Pinpoint the cell where the given text exists, returning its [x, y] midpoint coordinate. 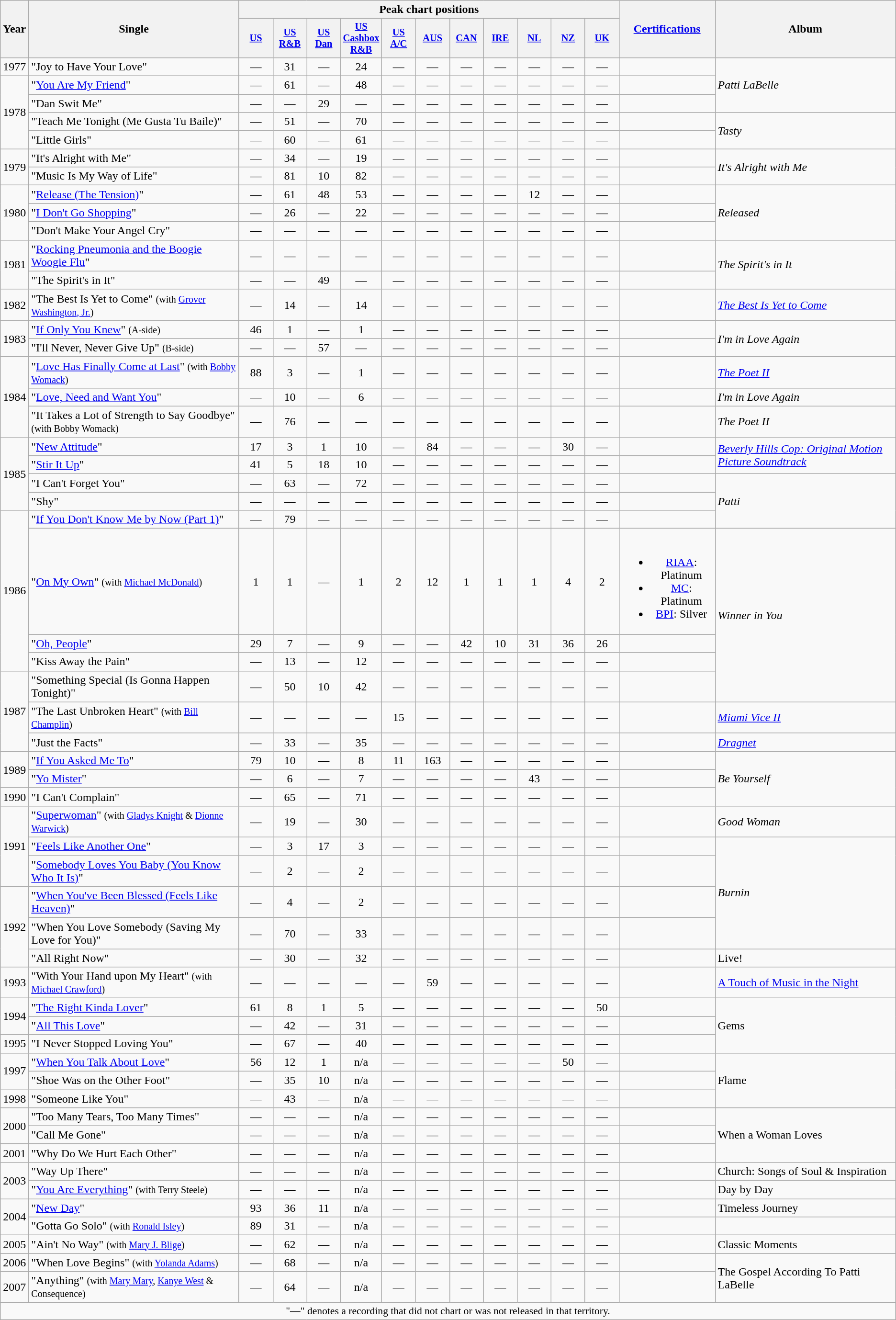
40 [361, 1044]
Beverly Hills Cop: Original Motion Picture Soundtrack [805, 456]
57 [324, 348]
1994 [14, 1016]
2001 [14, 1153]
"If Only You Knew" (A-side) [134, 329]
"Call Me Gone" [134, 1135]
When a Woman Loves [805, 1135]
89 [256, 1226]
1977 [14, 67]
Miami Vice II [805, 717]
A Touch of Music in the Night [805, 982]
"New Day" [134, 1208]
1998 [14, 1098]
IRE [501, 38]
"Music Is My Way of Life" [134, 176]
USDan [324, 38]
"Release (The Tension)" [134, 194]
1981 [14, 264]
"Way Up There" [134, 1171]
The Best Is Yet to Come [805, 305]
81 [290, 176]
"Gotta Go Solo" (with Ronald Isley) [134, 1226]
59 [433, 982]
"Kiss Away the Pain" [134, 662]
"If You Asked Me To" [134, 760]
82 [361, 176]
163 [433, 760]
"It's Alright with Me" [134, 158]
53 [361, 194]
Good Woman [805, 822]
"—" denotes a recording that did not chart or was not released in that territory. [448, 1311]
"Something Special (Is Gonna Happen Tonight)" [134, 687]
"The Right Kinda Lover" [134, 1007]
"All Right Now" [134, 958]
Certifications [667, 29]
"I Can't Forget You" [134, 483]
1997 [14, 1071]
"Teach Me Tonight (Me Gusta Tu Baile)" [134, 122]
67 [290, 1044]
41 [256, 465]
18 [324, 465]
"Joy to Have Your Love" [134, 67]
"Shoe Was on the Other Foot" [134, 1080]
US [256, 38]
"I Can't Complain" [134, 797]
"On My Own" (with Michael McDonald) [134, 581]
56 [256, 1062]
71 [361, 797]
"Stir It Up" [134, 465]
"Yo Mister" [134, 778]
"I'll Never, Never Give Up" (B-side) [134, 348]
Be Yourself [805, 778]
"If You Don't Know Me by Now (Part 1)" [134, 519]
USR&B [290, 38]
"Just the Facts" [134, 742]
64 [290, 1287]
"Feels Like Another One" [134, 846]
1979 [14, 167]
1992 [14, 927]
Gems [805, 1026]
"I Never Stopped Loving You" [134, 1044]
"The Best Is Yet to Come" (with Grover Washington, Jr.) [134, 305]
84 [433, 447]
Year [14, 29]
"Superwoman" (with Gladys Knight & Dionne Warwick) [134, 822]
Patti LaBelle [805, 85]
1987 [14, 711]
AUS [433, 38]
NL [534, 38]
"It Takes a Lot of Strength to Say Goodbye" (with Bobby Womack) [134, 422]
2003 [14, 1180]
"Oh, People" [134, 643]
1983 [14, 338]
62 [290, 1244]
"Little Girls" [134, 140]
"The Spirit's in It" [134, 280]
Dragnet [805, 742]
"Too Many Tears, Too Many Times" [134, 1117]
13 [290, 662]
72 [361, 483]
34 [290, 158]
"Shy" [134, 501]
1986 [14, 591]
60 [290, 140]
"I Don't Go Shopping" [134, 213]
Flame [805, 1080]
Single [134, 29]
"You Are My Friend" [134, 85]
1995 [14, 1044]
2006 [14, 1263]
"The Last Unbroken Heart" (with Bill Champlin) [134, 717]
76 [290, 422]
88 [256, 372]
UK [602, 38]
65 [290, 797]
NZ [569, 38]
"All This Love" [134, 1026]
Burnin [805, 893]
"Dan Swit Me" [134, 103]
Winner in You [805, 615]
68 [290, 1263]
93 [256, 1208]
22 [361, 213]
It's Alright with Me [805, 167]
"Somebody Loves You Baby (You Know Who It Is)" [134, 871]
RIAA: PlatinumMC: PlatinumBPI: Silver [667, 581]
"Anything" (with Mary Mary, Kanye West & Consequence) [134, 1287]
1991 [14, 846]
"When You Love Somebody (Saving My Love for You)" [134, 934]
Timeless Journey [805, 1208]
Album [805, 29]
The Gospel According To Patti LaBelle [805, 1278]
51 [290, 122]
"With Your Hand upon My Heart" (with Michael Crawford) [134, 982]
1980 [14, 213]
2007 [14, 1287]
Patti [805, 501]
32 [361, 958]
"New Attitude" [134, 447]
The Spirit's in It [805, 264]
46 [256, 329]
2000 [14, 1126]
"Love, Need and Want You" [134, 397]
1982 [14, 305]
1989 [14, 769]
24 [361, 67]
USA/C [398, 38]
"Why Do We Hurt Each Other" [134, 1153]
US Cashbox R&B [361, 38]
"Don't Make Your Angel Cry" [134, 231]
"Ain't No Way" (with Mary J. Blige) [134, 1244]
Live! [805, 958]
49 [324, 280]
1990 [14, 797]
2004 [14, 1217]
"Someone Like You" [134, 1098]
"You Are Everything" (with Terry Steele) [134, 1190]
1993 [14, 982]
Church: Songs of Soul & Inspiration [805, 1171]
1978 [14, 113]
Released [805, 213]
Day by Day [805, 1190]
"When You Talk About Love" [134, 1062]
1984 [14, 397]
"Rocking Pneumonia and the Boogie Woogie Flu" [134, 256]
Tasty [805, 131]
"Love Has Finally Come at Last" (with Bobby Womack) [134, 372]
63 [290, 483]
Peak chart positions [429, 10]
"When Love Begins" (with Yolanda Adams) [134, 1263]
15 [398, 717]
Classic Moments [805, 1244]
CAN [466, 38]
"When You've Been Blessed (Feels Like Heaven)" [134, 902]
1985 [14, 474]
9 [361, 643]
2005 [14, 1244]
